Provide the [X, Y] coordinate of the cell's center where the given text is located.  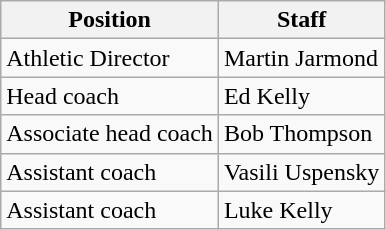
Athletic Director [110, 58]
Bob Thompson [301, 134]
Staff [301, 20]
Ed Kelly [301, 96]
Position [110, 20]
Luke Kelly [301, 210]
Vasili Uspensky [301, 172]
Head coach [110, 96]
Martin Jarmond [301, 58]
Associate head coach [110, 134]
